Capture the cell that displays the provided text and extract its (X, Y) central coordinate. 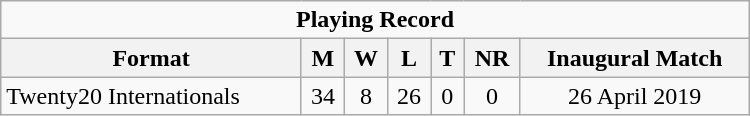
Playing Record (375, 20)
Twenty20 Internationals (152, 96)
W (366, 58)
26 (410, 96)
34 (322, 96)
M (322, 58)
L (410, 58)
8 (366, 96)
NR (492, 58)
Format (152, 58)
Inaugural Match (634, 58)
T (448, 58)
26 April 2019 (634, 96)
